Pinpoint the cell where the given text exists, returning its (X, Y) midpoint coordinate. 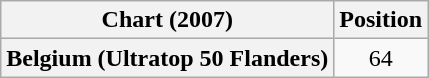
Belgium (Ultratop 50 Flanders) (168, 58)
Position (381, 20)
Chart (2007) (168, 20)
64 (381, 58)
